For the text-containing cell, return its midpoint in [X, Y] coordinate format. 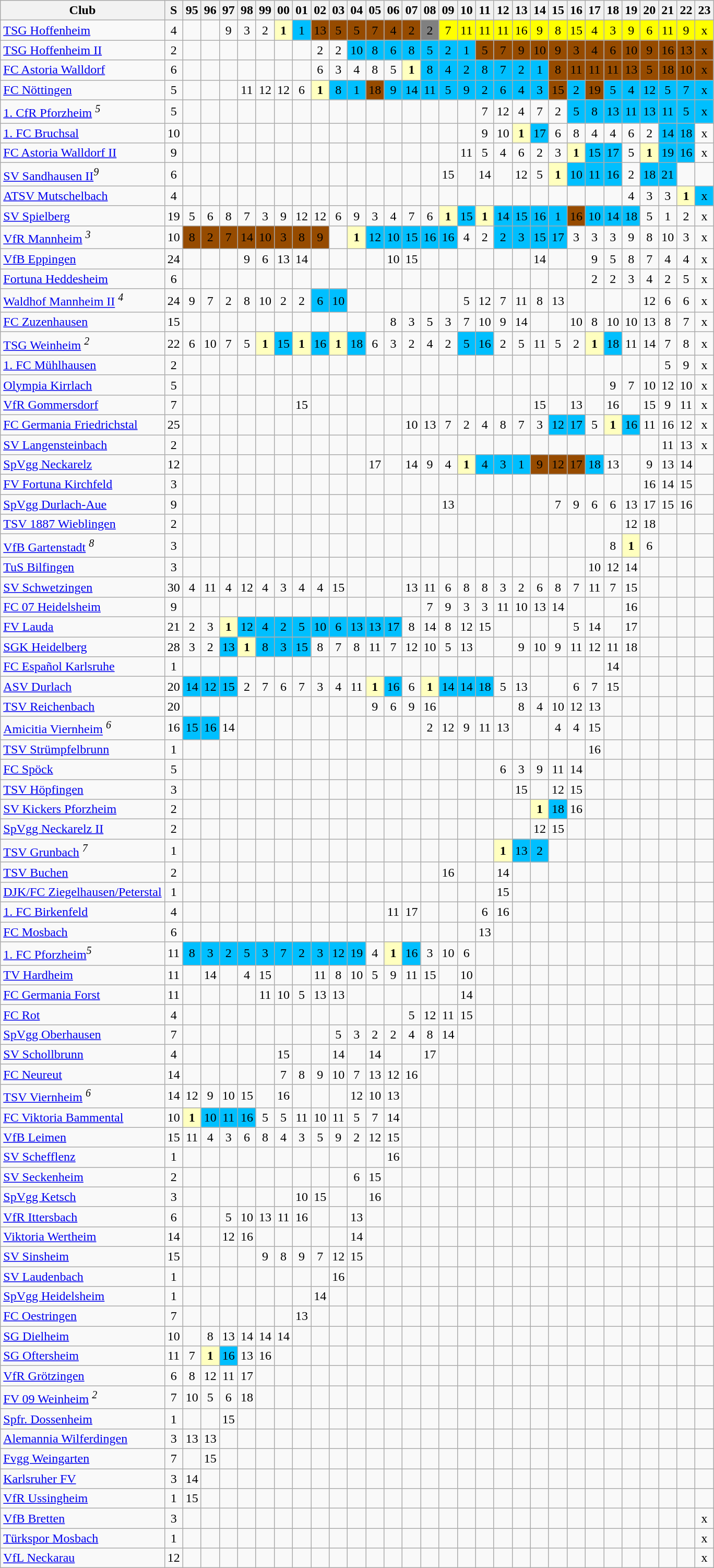
1. FC Mühlhausen [82, 365]
SpVgg Durlach-Aue [82, 504]
FC 07 Heidelsheim [82, 607]
Fvgg Weingarten [82, 1459]
FC Astoria Walldorf [82, 70]
SV Schollbrunn [82, 1054]
VfB Leimen [82, 1137]
04 [357, 10]
Club [82, 10]
SV Schefflenz [82, 1157]
TSV Höpfingen [82, 789]
09 [448, 10]
VfB Gartenstadt 8 [82, 546]
VfB Bretten [82, 1518]
99 [265, 10]
Türkspor Mosbach [82, 1538]
TSV Viernheim 6 [82, 1095]
SV Sandhausen II9 [82, 174]
TSV 1887 Wieblingen [82, 524]
SpVgg Neckarelz II [82, 829]
S [173, 10]
SV Sinsheim [82, 1256]
FC Astoria Walldorf II [82, 153]
SpVgg Heidelsheim [82, 1296]
1. FC Pforzheim5 [82, 953]
VfL Neckarau [82, 1558]
08 [430, 10]
FC Oestringen [82, 1316]
TSG Weinheim 2 [82, 344]
SGK Heidelberg [82, 647]
SG Oftersheim [82, 1356]
30 [173, 587]
VfR Grötzingen [82, 1376]
SpVgg Ketsch [82, 1197]
TV Hardheim [82, 975]
FC Spöck [82, 770]
VfR Gommersdorf [82, 405]
TuS Bilfingen [82, 567]
SV Langensteinbach [82, 445]
FC Mosbach [82, 932]
25 [173, 425]
FC Nöttingen [82, 90]
SpVgg Oberhausen [82, 1034]
TSV Reichenbach [82, 706]
FC Neureut [82, 1074]
FC Viktoria Bammental [82, 1117]
Fortuna Heddesheim [82, 279]
Viktoria Wertheim [82, 1236]
03 [338, 10]
FV 09 Weinheim 2 [82, 1397]
ASV Durlach [82, 687]
Olympia Kirrlach [82, 385]
TSV Grunbach 7 [82, 851]
FC Germania Forst [82, 995]
96 [210, 10]
95 [192, 10]
SpVgg Neckarelz [82, 465]
07 [411, 10]
97 [229, 10]
VfR Mannheim 3 [82, 237]
FV Lauda [82, 627]
Waldhof Mannheim II 4 [82, 301]
Amicitia Viernheim 6 [82, 728]
Alemannia Wilferdingen [82, 1439]
23 [705, 10]
1. FC Bruchsal [82, 133]
02 [320, 10]
SV Kickers Pforzheim [82, 809]
FC Español Karlsruhe [82, 667]
VfR Ittersbach [82, 1217]
TSV Strümpfelbrunn [82, 749]
ATSV Mutschelbach [82, 196]
Karlsruher FV [82, 1479]
SG Dielheim [82, 1336]
FC Rot [82, 1015]
06 [394, 10]
SV Spielberg [82, 216]
Spfr. Dossenheim [82, 1419]
VfB Eppingen [82, 259]
05 [375, 10]
SV Laudenbach [82, 1277]
28 [173, 647]
DJK/FC Ziegelhausen/Peterstal [82, 892]
TSV Buchen [82, 872]
SV Seckenheim [82, 1177]
1. CfR Pforzheim 5 [82, 112]
FV Fortuna Kirchfeld [82, 485]
TSG Hoffenheim [82, 30]
SV Schwetzingen [82, 587]
00 [283, 10]
1. FC Birkenfeld [82, 912]
FC Germania Friedrichstal [82, 425]
FC Zuzenhausen [82, 322]
VfR Ussingheim [82, 1499]
01 [302, 10]
98 [246, 10]
TSG Hoffenheim II [82, 50]
